Return [X, Y] of the center of cell containing provided text 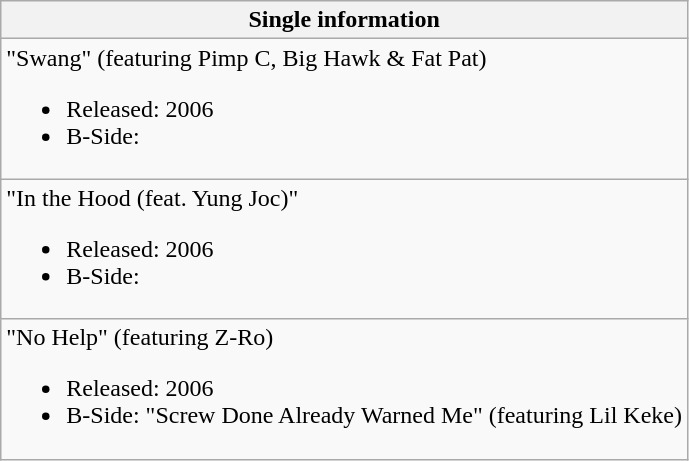
Single information [344, 20]
"Swang" (featuring Pimp C, Big Hawk & Fat Pat)Released: 2006B-Side: [344, 109]
"No Help" (featuring Z-Ro)Released: 2006B-Side: "Screw Done Already Warned Me" (featuring Lil Keke) [344, 389]
"In the Hood (feat. Yung Joc)"Released: 2006B-Side: [344, 249]
